Find where the given text appears and provide that cell's center as (X, Y) coordinate. 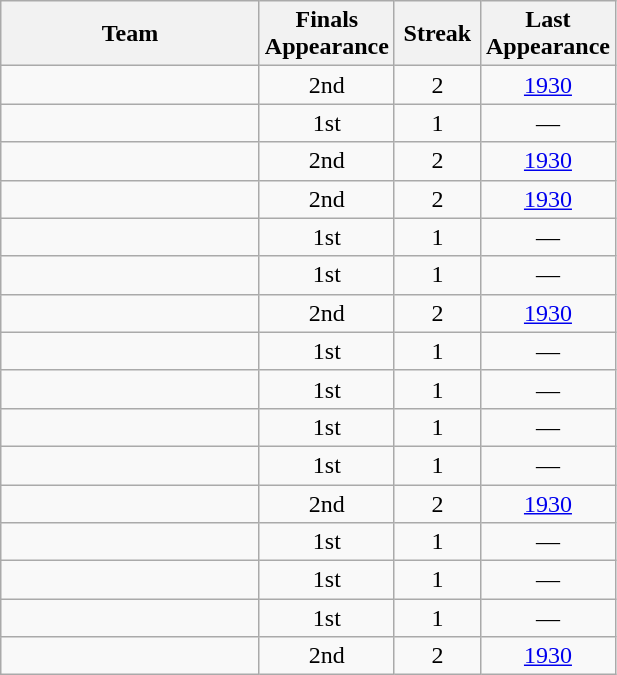
Last Appearance (548, 34)
Streak (437, 34)
Team (130, 34)
Finals Appearance (326, 34)
